For the text-containing cell, return its midpoint in (x, y) coordinate format. 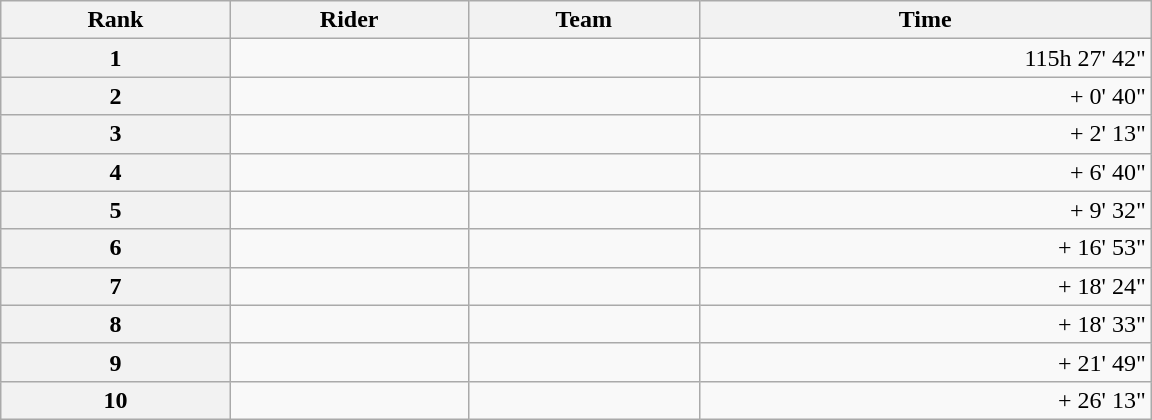
Rank (116, 20)
115h 27' 42" (925, 58)
Rider (349, 20)
2 (116, 96)
+ 21' 49" (925, 362)
+ 0' 40" (925, 96)
7 (116, 286)
1 (116, 58)
Time (925, 20)
+ 9' 32" (925, 210)
Team (584, 20)
9 (116, 362)
+ 2' 13" (925, 134)
10 (116, 400)
4 (116, 172)
3 (116, 134)
6 (116, 248)
+ 16' 53" (925, 248)
+ 6' 40" (925, 172)
+ 26' 13" (925, 400)
+ 18' 24" (925, 286)
+ 18' 33" (925, 324)
8 (116, 324)
5 (116, 210)
